Identify which cell holds the provided text, then report its [x, y] central coordinate. 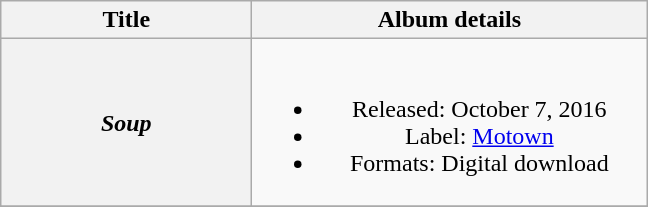
Released: October 7, 2016Label: MotownFormats: Digital download [450, 122]
Album details [450, 20]
Title [126, 20]
Soup [126, 122]
